Return (X, Y) of the center of cell containing provided text 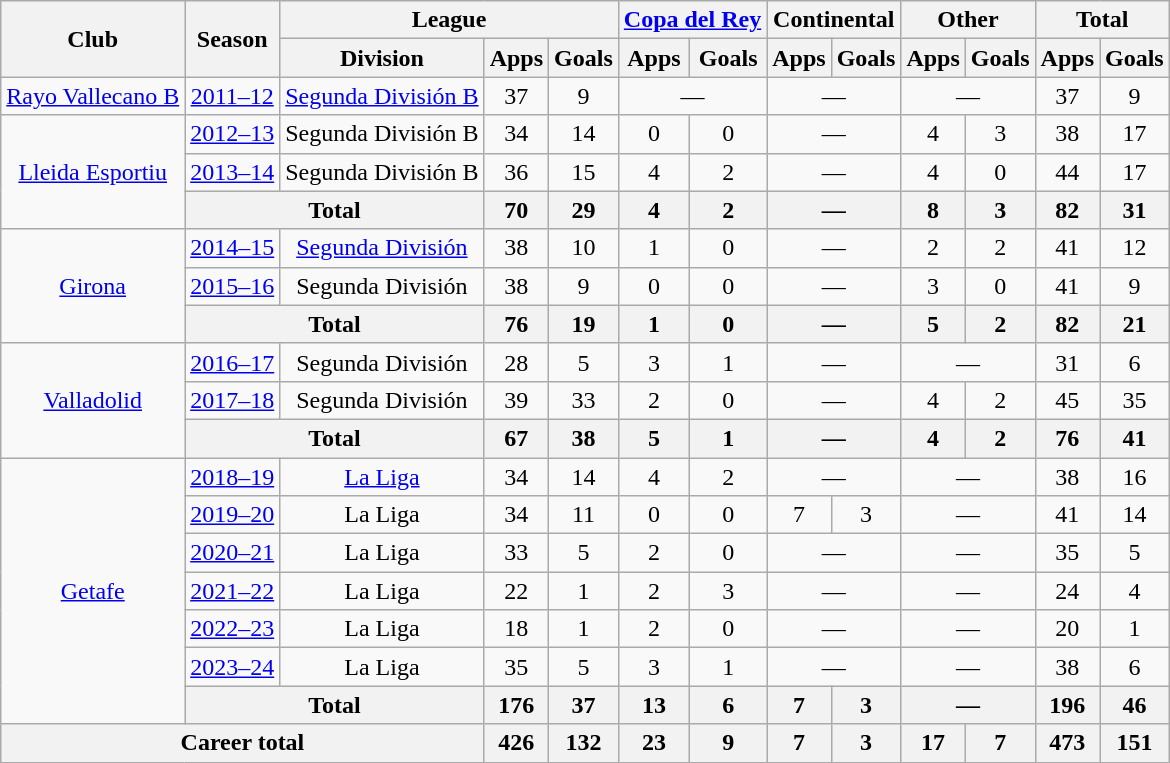
2015–16 (232, 286)
21 (1135, 324)
League (450, 20)
29 (584, 210)
28 (516, 362)
2018–19 (232, 477)
8 (933, 210)
2019–20 (232, 515)
2013–14 (232, 172)
Other (968, 20)
426 (516, 743)
2022–23 (232, 629)
22 (516, 591)
13 (654, 705)
2012–13 (232, 134)
24 (1067, 591)
Getafe (93, 591)
2016–17 (232, 362)
Valladolid (93, 400)
39 (516, 400)
18 (516, 629)
2020–21 (232, 553)
20 (1067, 629)
2023–24 (232, 667)
196 (1067, 705)
10 (584, 248)
46 (1135, 705)
36 (516, 172)
Career total (242, 743)
Continental (834, 20)
Division (382, 58)
23 (654, 743)
Rayo Vallecano B (93, 96)
176 (516, 705)
2011–12 (232, 96)
Season (232, 39)
15 (584, 172)
2014–15 (232, 248)
2017–18 (232, 400)
Girona (93, 286)
Copa del Rey (692, 20)
16 (1135, 477)
44 (1067, 172)
67 (516, 438)
Lleida Esportiu (93, 172)
12 (1135, 248)
70 (516, 210)
11 (584, 515)
151 (1135, 743)
19 (584, 324)
473 (1067, 743)
132 (584, 743)
Club (93, 39)
45 (1067, 400)
2021–22 (232, 591)
